Return the [x, y] coordinate for the center point of the cell that contains the specified text.  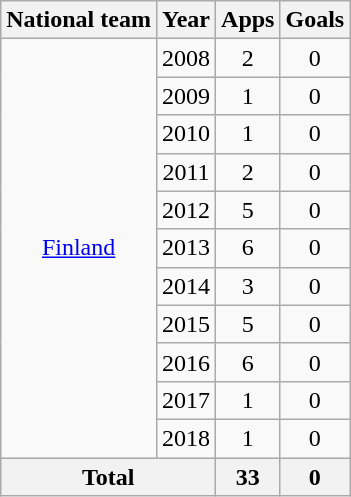
Apps [248, 20]
33 [248, 477]
2016 [186, 362]
National team [79, 20]
2018 [186, 438]
2013 [186, 248]
Finland [79, 248]
2017 [186, 400]
2011 [186, 172]
2015 [186, 324]
2012 [186, 210]
2014 [186, 286]
Total [108, 477]
2008 [186, 58]
Year [186, 20]
Goals [315, 20]
2009 [186, 96]
2010 [186, 134]
3 [248, 286]
